Return the (x, y) coordinate for the center point of the cell that contains the specified text.  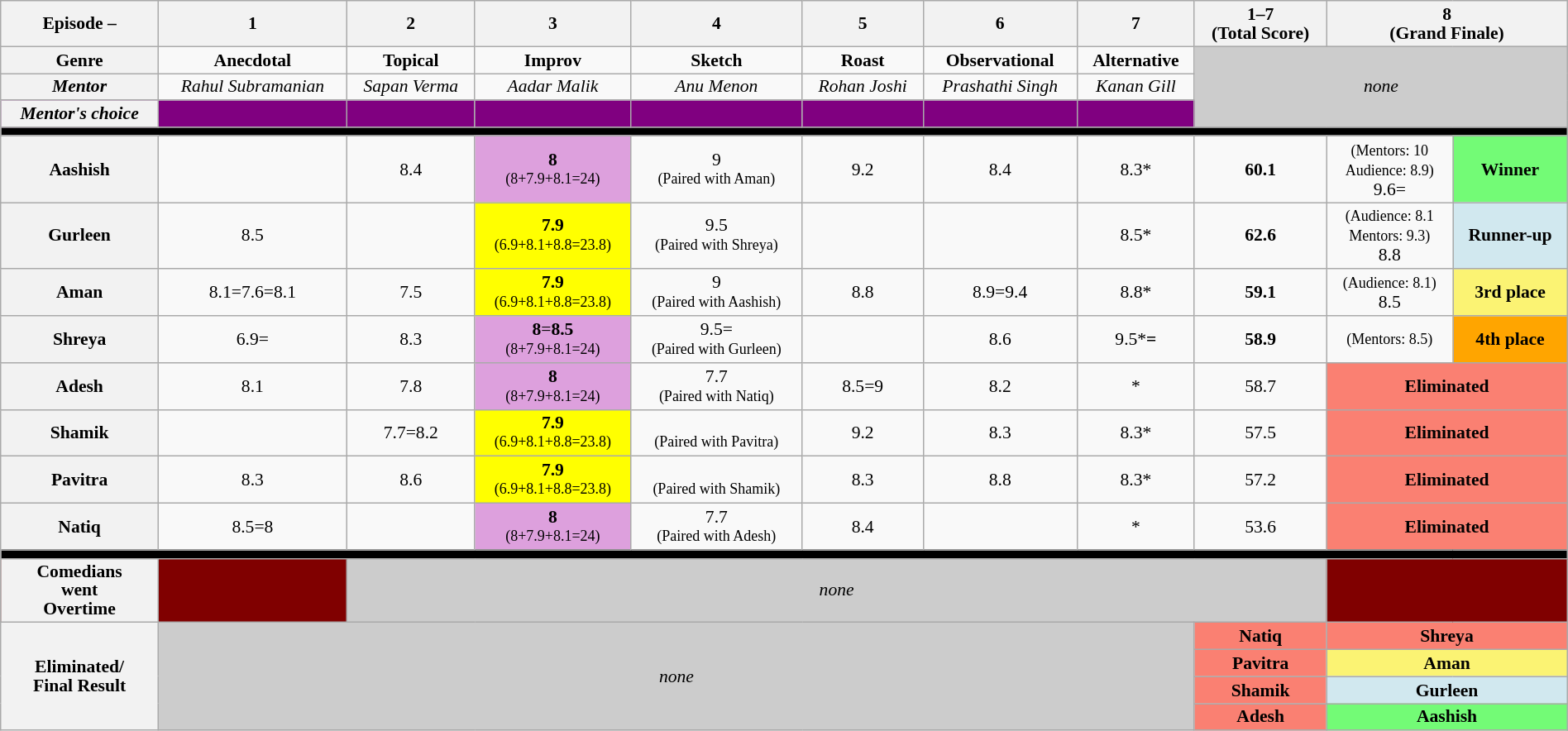
3rd place (1510, 293)
9.5=(Paired with Gurleen) (717, 339)
62.6 (1260, 236)
Winner (1510, 169)
57.2 (1260, 480)
8.2 (1000, 387)
8(Grand Finale) (1447, 23)
6 (1000, 23)
Eliminated/Final Result (79, 676)
Mentor's choice (79, 114)
Anu Menon (717, 88)
Improv (552, 60)
Sketch (717, 60)
8.5=8 (252, 528)
7.7=8.2 (410, 433)
Rohan Joshi (863, 88)
Mentor (79, 88)
Rahul Subramanian (252, 88)
Alternative (1135, 60)
3 (552, 23)
Topical (410, 60)
Roast (863, 60)
Prashathi Singh (1000, 88)
7 (1135, 23)
53.6 (1260, 528)
4 (717, 23)
8.5* (1135, 236)
57.5 (1260, 433)
7.7(Paired with Adesh) (717, 528)
2 (410, 23)
5 (863, 23)
7.5 (410, 293)
6.9= (252, 339)
(Mentors: 10Audience: 8.9)9.6= (1389, 169)
(Audience: 8.1Mentors: 9.3)8.8 (1389, 236)
9(Paired with Aashish) (717, 293)
58.9 (1260, 339)
Anecdotal (252, 60)
1–7(Total Score) (1260, 23)
(Paired with Shamik) (717, 480)
ComedianswentOvertime (79, 590)
8.5=9 (863, 387)
Observational (1000, 60)
Sapan Verma (410, 88)
8.1 (252, 387)
9.5*= (1135, 339)
Episode – (79, 23)
(Paired with Pavitra) (717, 433)
Runner-up (1510, 236)
8.9=9.4 (1000, 293)
Aadar Malik (552, 88)
(Audience: 8.1)8.5 (1389, 293)
59.1 (1260, 293)
Genre (79, 60)
9.5(Paired with Shreya) (717, 236)
60.1 (1260, 169)
8.5 (252, 236)
Kanan Gill (1135, 88)
7.7(Paired with Natiq) (717, 387)
58.7 (1260, 387)
8.8* (1135, 293)
1 (252, 23)
9(Paired with Aman) (717, 169)
8=8.5(8+7.9+8.1=24) (552, 339)
8.1=7.6=8.1 (252, 293)
7.8 (410, 387)
4th place (1510, 339)
(Mentors: 8.5) (1389, 339)
